Identify which cell holds the provided text, then report its [X, Y] central coordinate. 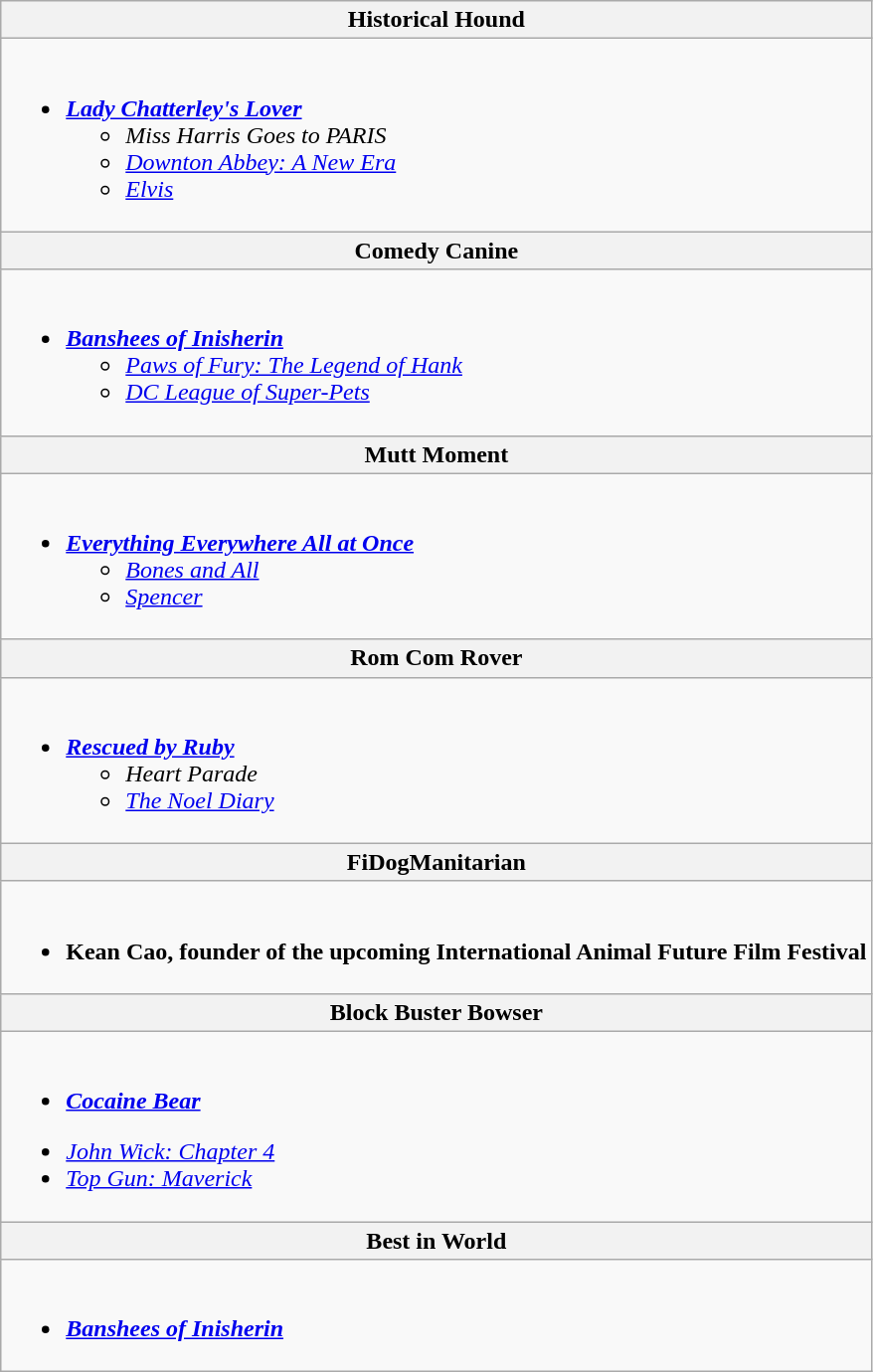
Lady Chatterley's LoverMiss Harris Goes to PARISDownton Abbey: A New EraElvis [436, 135]
Block Buster Bowser [436, 1012]
Banshees of InisherinPaws of Fury: The Legend of HankDC League of Super-Pets [436, 352]
Rescued by RubyHeart ParadeThe Noel Diary [436, 760]
Banshees of Inisherin [436, 1316]
FiDogManitarian [436, 862]
Best in World [436, 1240]
Mutt Moment [436, 454]
Comedy Canine [436, 251]
Cocaine BearJohn Wick: Chapter 4Top Gun: Maverick [436, 1125]
Kean Cao, founder of the upcoming International Animal Future Film Festival [436, 937]
Everything Everywhere All at OnceBones and AllSpencer [436, 557]
Rom Com Rover [436, 658]
Historical Hound [436, 20]
